Extract the [x, y] coordinate from the center of the cell holding the provided text.  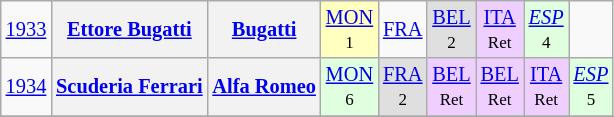
Ettore Bugatti [129, 29]
ESP5 [592, 87]
MON1 [350, 29]
1933 [26, 29]
Scuderia Ferrari [129, 87]
FRA [402, 29]
Bugatti [264, 29]
ESP4 [546, 29]
MON6 [350, 87]
BEL2 [451, 29]
Alfa Romeo [264, 87]
FRA2 [402, 87]
1934 [26, 87]
